Locate the cell with the specified text and output its (x, y) center coordinate. 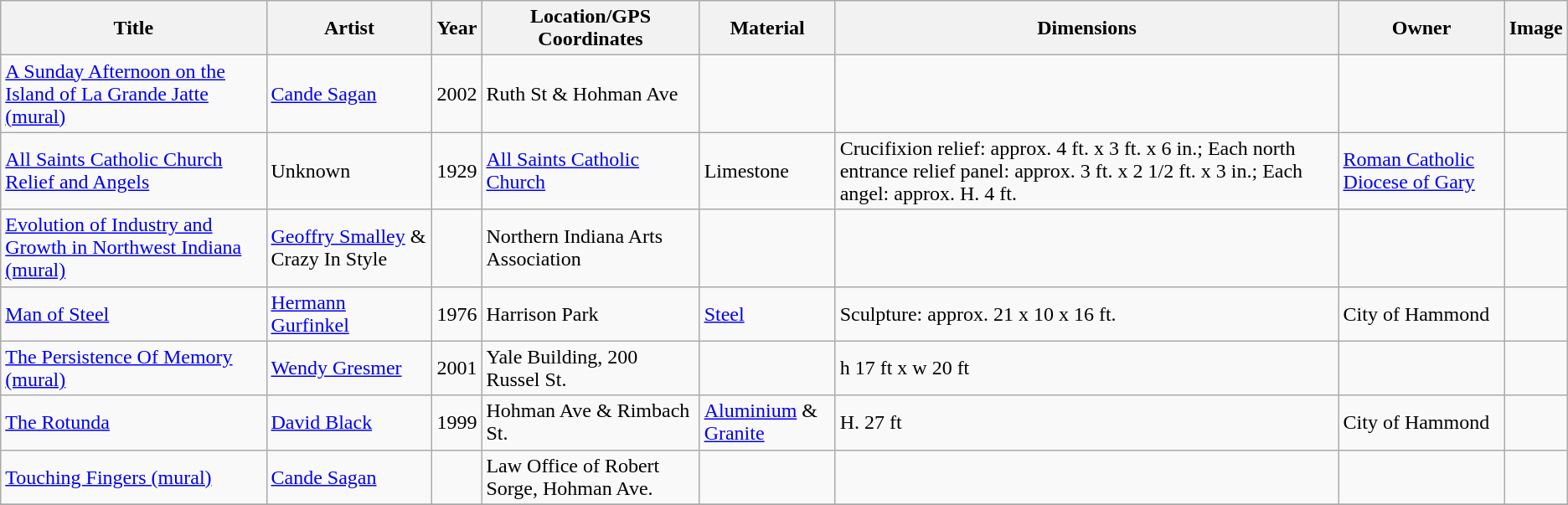
Yale Building, 200 Russel St. (591, 368)
Geoffry Smalley & Crazy In Style (349, 248)
Man of Steel (134, 313)
Owner (1421, 28)
Wendy Gresmer (349, 368)
Dimensions (1087, 28)
1976 (457, 313)
Location/GPS Coordinates (591, 28)
Roman Catholic Diocese of Gary (1421, 171)
Aluminium & Granite (767, 422)
Evolution of Industry and Growth in Northwest Indiana (mural) (134, 248)
Year (457, 28)
Unknown (349, 171)
Title (134, 28)
David Black (349, 422)
Steel (767, 313)
Northern Indiana Arts Association (591, 248)
Law Office of Robert Sorge, Hohman Ave. (591, 477)
A Sunday Afternoon on the Island of La Grande Jatte (mural) (134, 94)
H. 27 ft (1087, 422)
All Saints Catholic Church (591, 171)
Ruth St & Hohman Ave (591, 94)
Sculpture: approx. 21 x 10 x 16 ft. (1087, 313)
Image (1536, 28)
Material (767, 28)
1999 (457, 422)
The Persistence Of Memory (mural) (134, 368)
2001 (457, 368)
h 17 ft x w 20 ft (1087, 368)
The Rotunda (134, 422)
Touching Fingers (mural) (134, 477)
Hermann Gurfinkel (349, 313)
Hohman Ave & Rimbach St. (591, 422)
Harrison Park (591, 313)
2002 (457, 94)
All Saints Catholic Church Relief and Angels (134, 171)
Crucifixion relief: approx. 4 ft. x 3 ft. x 6 in.; Each north entrance relief panel: approx. 3 ft. x 2 1/2 ft. x 3 in.; Each angel: approx. H. 4 ft. (1087, 171)
Artist (349, 28)
Limestone (767, 171)
1929 (457, 171)
